Detect which cell encompasses the target text, then output its [X, Y] center coordinate. 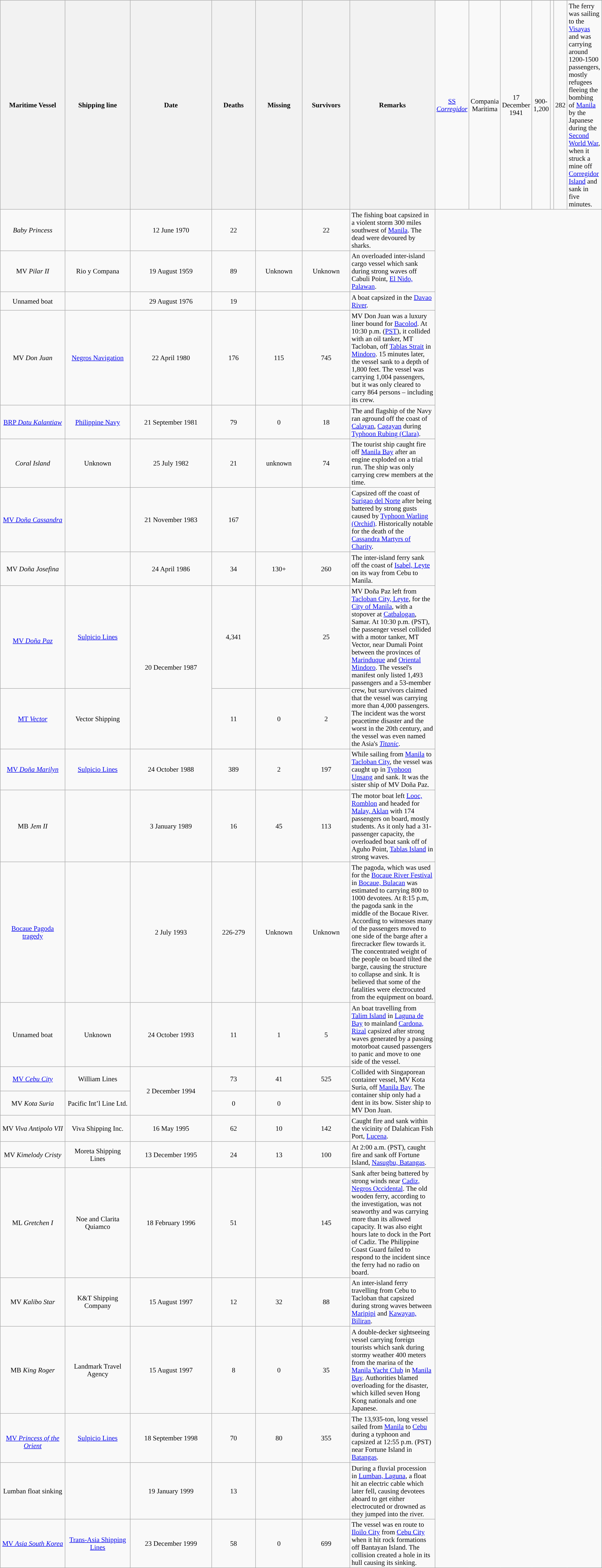
Landmark Travel Agency [98, 1370]
MV Kota Suria [33, 1103]
Survivors [326, 105]
3 January 1989 [171, 826]
62 [233, 1129]
Deaths [233, 105]
699 [326, 1544]
William Lines [98, 1079]
An overloaded inter-island cargo vessel which sank during strong waves off Cabuli Point, El Nido, Palawan. [392, 271]
Viva Shipping Inc. [98, 1129]
25 [326, 637]
MV Doña Cassandra [33, 520]
22 April 1980 [171, 358]
Rio y Compana [98, 271]
Negros Navigation [98, 358]
100 [326, 1155]
19 [233, 301]
58 [233, 1544]
4,341 [233, 637]
The 13,935-ton, long vessel sailed from Manila to Cebu during a typhoon and capsized at 12:55 p.m. (PST) near Fortune Island in Batangas. [392, 1438]
900-1,200 [541, 105]
Maritime Vessel [33, 105]
51 [233, 1223]
Bocaue Pagoda tragedy [33, 932]
18 [326, 422]
24 October 1993 [171, 1035]
Pacific Int’l Line Ltd. [98, 1103]
Vector Shipping [98, 719]
16 [233, 826]
The inter-island ferry sank off the coast of Isabel, Leyte on its way from Cebu to Manila. [392, 569]
Moreta Shipping Lines [98, 1155]
MV Doña Marilyn [33, 769]
73 [233, 1079]
29 August 1976 [171, 301]
Trans-Asia Shipping Lines [98, 1544]
34 [233, 569]
35 [326, 1370]
19 August 1959 [171, 271]
MB Jem II [33, 826]
24 [233, 1155]
167 [233, 520]
80 [279, 1438]
145 [326, 1223]
282 [561, 105]
21 [233, 463]
19 January 1999 [171, 1491]
MV Kimelody Cristy [33, 1155]
18 September 1998 [171, 1438]
While sailing from Manila to Tacloban City, the vessel was caught up in Typhoon Unsang and sank. It was the sister ship of MV Doña Paz. [392, 769]
8 [233, 1370]
MV Pilar II [33, 271]
ML Gretchen I [33, 1223]
70 [233, 1438]
1 [279, 1035]
12 June 1970 [171, 230]
Shipping line [98, 105]
745 [326, 358]
260 [326, 569]
MV Princess of the Orient [33, 1438]
Missing [279, 105]
2 July 1993 [171, 932]
SS Corregidor [452, 105]
10 [279, 1129]
Lumban float sinking [33, 1491]
115 [279, 358]
5 [326, 1035]
MV Asia South Korea [33, 1544]
At 2:00 a.m. (PST), caught fire and sank off Fortune Island, Nasugbu, Batangas. [392, 1155]
A boat capsized in the Davao River. [392, 301]
226-279 [233, 932]
20 December 1987 [171, 667]
89 [233, 271]
45 [279, 826]
MV Viva Antipolo VII [33, 1129]
Compania Maritima [485, 105]
Coral Island [33, 463]
21 November 1983 [171, 520]
The fishing boat capsized in a violent storm 300 miles southwest of Manila. The dead were devoured by sharks. [392, 230]
K&T Shipping Company [98, 1302]
355 [326, 1438]
Remarks [392, 105]
142 [326, 1129]
MV Kalibo Star [33, 1302]
88 [326, 1302]
525 [326, 1079]
197 [326, 769]
176 [233, 358]
16 May 1995 [171, 1129]
2 December 1994 [171, 1091]
BRP Datu Kalantiaw [33, 422]
113 [326, 826]
MV Cebu City [33, 1079]
17 December 1941 [516, 105]
18 February 1996 [171, 1223]
41 [279, 1079]
24 October 1988 [171, 769]
23 December 1999 [171, 1544]
The and flagship of the Navy ran aground off the coast of Calayan, Cagayan during Typhoon Rubing (Clara). [392, 422]
24 April 1986 [171, 569]
Baby Princess [33, 230]
Collided with Singaporean container vessel, MV Kota Suria, off Manila Bay. The container ship only had a dent in its bow. Sister ship to MV Don Juan. [392, 1091]
Philippine Navy [98, 422]
74 [326, 463]
The tourist ship caught fire off Manila Bay after an engine exploded on a trial run. The ship was only carrying crew members at the time. [392, 463]
21 September 1981 [171, 422]
MV Doña Paz [33, 637]
Caught fire and sank within the vicinity of Dalahican Fish Port, Lucena. [392, 1129]
MB King Roger [33, 1370]
Noe and Clarita Quiamco [98, 1223]
13 December 1995 [171, 1155]
79 [233, 422]
MV Don Juan [33, 358]
MV Doña Josefina [33, 569]
An inter-island ferry travelling from Cebu to Tacloban that capsized during strong waves between Maripipi and Kawayan, Biliran. [392, 1302]
389 [233, 769]
Date [171, 105]
MT Vector [33, 719]
25 July 1982 [171, 463]
12 [233, 1302]
130+ [279, 569]
unknown [279, 463]
32 [279, 1302]
